Capture the cell that displays the provided text and extract its (x, y) central coordinate. 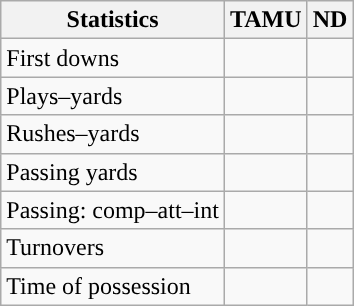
Turnovers (113, 248)
Plays–yards (113, 96)
Passing yards (113, 172)
Passing: comp–att–int (113, 210)
Statistics (113, 20)
Time of possession (113, 286)
ND (330, 20)
TAMU (266, 20)
Rushes–yards (113, 134)
First downs (113, 58)
